Locate the cell with the specified text and output its (x, y) center coordinate. 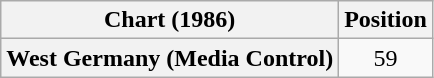
West Germany (Media Control) (170, 58)
Position (386, 20)
Chart (1986) (170, 20)
59 (386, 58)
